Find where the given text appears and provide that cell's center as [X, Y] coordinate. 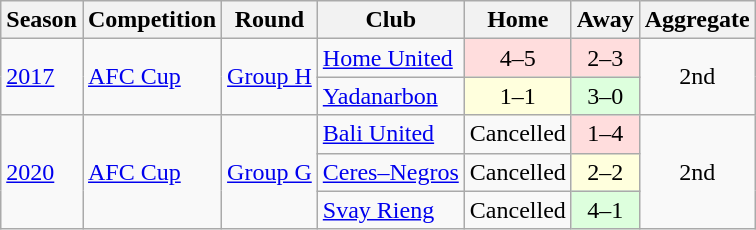
Aggregate [697, 20]
Bali United [390, 134]
Svay Rieng [390, 210]
2–2 [605, 172]
2–3 [605, 58]
Group H [270, 77]
4–1 [605, 210]
Competition [152, 20]
Group G [270, 172]
4–5 [518, 58]
1–4 [605, 134]
Round [270, 20]
3–0 [605, 96]
Home [518, 20]
2020 [42, 172]
Club [390, 20]
Ceres–Negros [390, 172]
1–1 [518, 96]
2017 [42, 77]
Yadanarbon [390, 96]
Away [605, 20]
Season [42, 20]
Home United [390, 58]
